Return the (x, y) coordinate for the center point of the cell that contains the specified text.  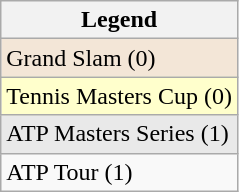
Tennis Masters Cup (0) (120, 96)
Grand Slam (0) (120, 58)
Legend (120, 20)
ATP Tour (1) (120, 172)
ATP Masters Series (1) (120, 134)
